Determine the [x, y] coordinate at the center of the cell enclosing the given text.  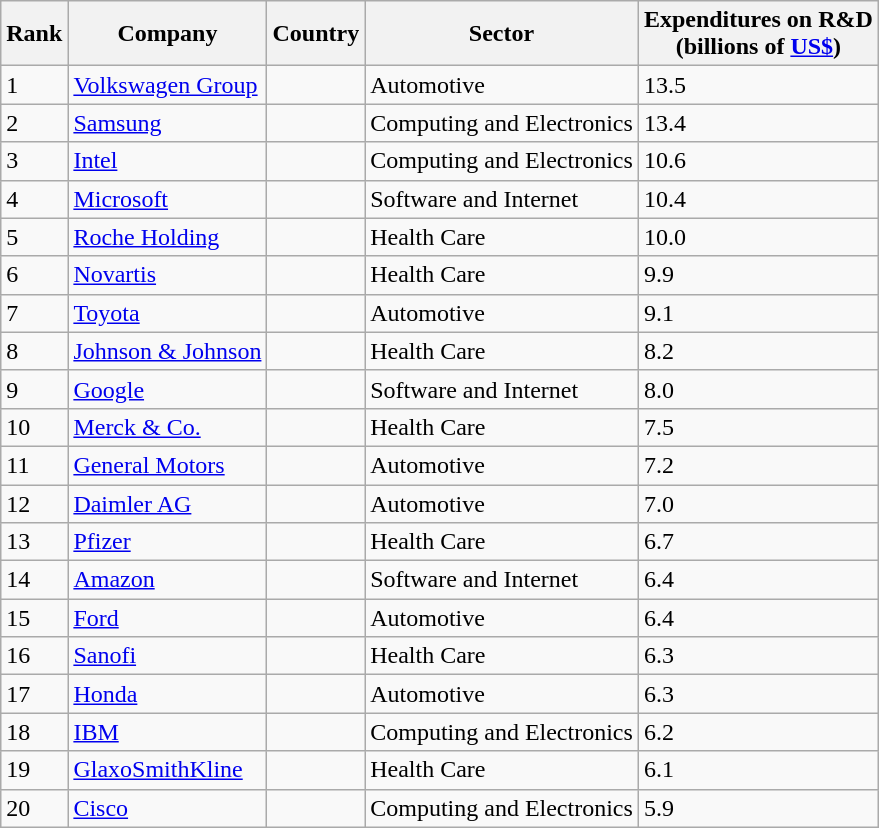
15 [34, 618]
Samsung [168, 123]
IBM [168, 732]
10.6 [758, 161]
6.7 [758, 542]
9.9 [758, 275]
7.0 [758, 503]
8 [34, 351]
Pfizer [168, 542]
Company [168, 34]
1 [34, 85]
13 [34, 542]
16 [34, 656]
Sector [502, 34]
Country [316, 34]
6.2 [758, 732]
3 [34, 161]
GlaxoSmithKline [168, 770]
11 [34, 465]
Sanofi [168, 656]
Amazon [168, 580]
14 [34, 580]
Roche Holding [168, 237]
10.4 [758, 199]
6 [34, 275]
Novartis [168, 275]
10.0 [758, 237]
5.9 [758, 808]
Toyota [168, 313]
Google [168, 389]
Ford [168, 618]
8.0 [758, 389]
Honda [168, 694]
7 [34, 313]
10 [34, 427]
13.4 [758, 123]
Daimler AG [168, 503]
4 [34, 199]
Merck & Co. [168, 427]
General Motors [168, 465]
18 [34, 732]
6.1 [758, 770]
8.2 [758, 351]
Rank [34, 34]
12 [34, 503]
13.5 [758, 85]
5 [34, 237]
Cisco [168, 808]
17 [34, 694]
2 [34, 123]
Intel [168, 161]
19 [34, 770]
7.5 [758, 427]
7.2 [758, 465]
Expenditures on R&D (billions of US$) [758, 34]
9.1 [758, 313]
20 [34, 808]
Johnson & Johnson [168, 351]
9 [34, 389]
Microsoft [168, 199]
Volkswagen Group [168, 85]
